Pinpoint the cell where the given text exists, returning its [X, Y] midpoint coordinate. 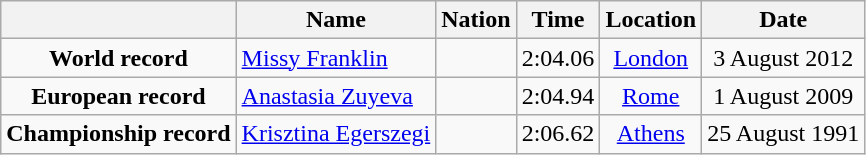
Athens [651, 134]
Anastasia Zuyeva [336, 96]
1 August 2009 [784, 96]
Krisztina Egerszegi [336, 134]
Date [784, 20]
Championship record [118, 134]
2:04.06 [558, 58]
25 August 1991 [784, 134]
Location [651, 20]
2:06.62 [558, 134]
2:04.94 [558, 96]
London [651, 58]
Time [558, 20]
Name [336, 20]
Rome [651, 96]
World record [118, 58]
Missy Franklin [336, 58]
European record [118, 96]
3 August 2012 [784, 58]
Nation [476, 20]
